Output the [X, Y] coordinate of the center of the cell containing the given text.  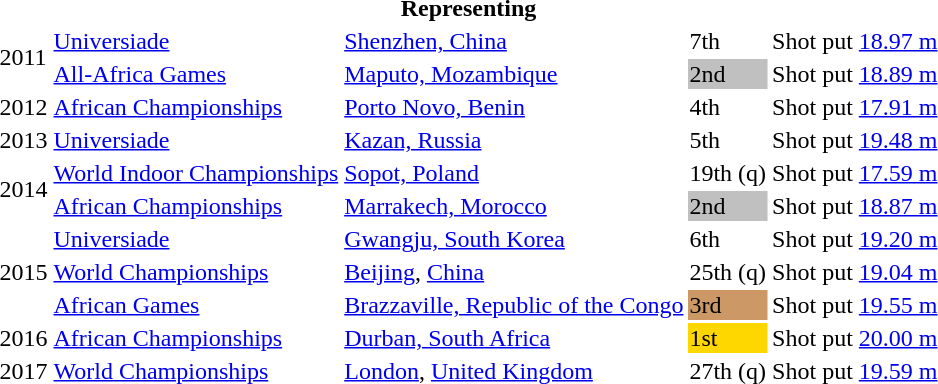
Sopot, Poland [514, 173]
6th [728, 239]
5th [728, 140]
Kazan, Russia [514, 140]
World Indoor Championships [196, 173]
Beijing, China [514, 272]
25th (q) [728, 272]
7th [728, 41]
Marrakech, Morocco [514, 206]
Gwangju, South Korea [514, 239]
Maputo, Mozambique [514, 74]
1st [728, 338]
4th [728, 107]
Porto Novo, Benin [514, 107]
All-Africa Games [196, 74]
Brazzaville, Republic of the Congo [514, 305]
African Games [196, 305]
3rd [728, 305]
World Championships [196, 272]
Durban, South Africa [514, 338]
19th (q) [728, 173]
Shenzhen, China [514, 41]
